Extract the [X, Y] coordinate from the center of the cell holding the provided text.  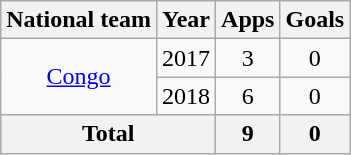
Apps [248, 20]
Congo [79, 77]
2017 [186, 58]
2018 [186, 96]
3 [248, 58]
Year [186, 20]
9 [248, 134]
6 [248, 96]
National team [79, 20]
Total [108, 134]
Goals [315, 20]
